Find where the given text appears and provide that cell's center as [x, y] coordinate. 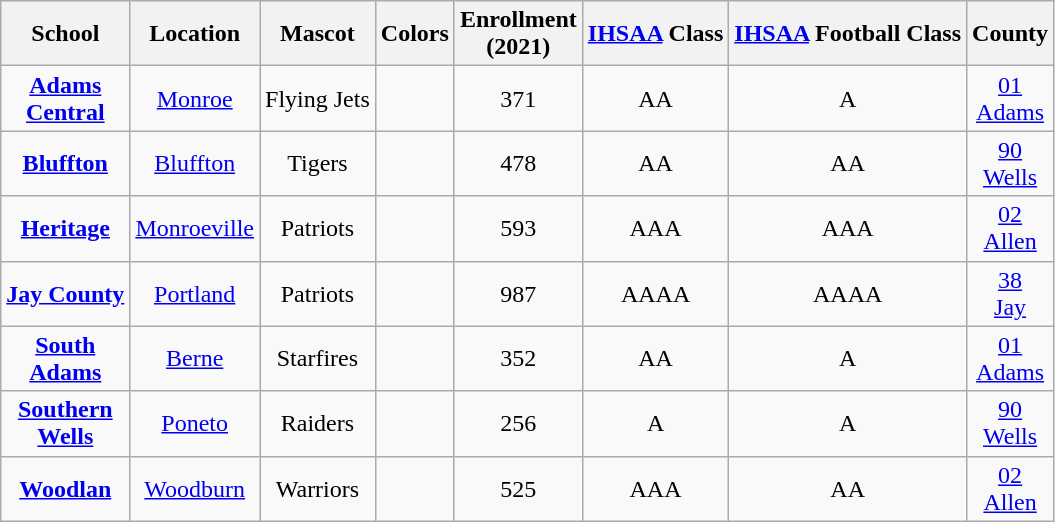
Woodburn [195, 488]
38Jay [1010, 294]
Location [195, 34]
Adams Central [66, 98]
Enrollment (2021) [518, 34]
Colors [414, 34]
987 [518, 294]
Portland [195, 294]
Berne [195, 358]
371 [518, 98]
School [66, 34]
Monroe [195, 98]
Mascot [318, 34]
Woodlan [66, 488]
Warriors [318, 488]
Heritage [66, 228]
IHSAA Football Class [848, 34]
593 [518, 228]
352 [518, 358]
Tigers [318, 164]
Raiders [318, 424]
525 [518, 488]
County [1010, 34]
Flying Jets [318, 98]
Monroeville [195, 228]
Jay County [66, 294]
256 [518, 424]
Starfires [318, 358]
IHSAA Class [655, 34]
478 [518, 164]
Poneto [195, 424]
South Adams [66, 358]
Southern Wells [66, 424]
